Scan for the cell matching the given text and deliver its (x, y) coordinate at center. 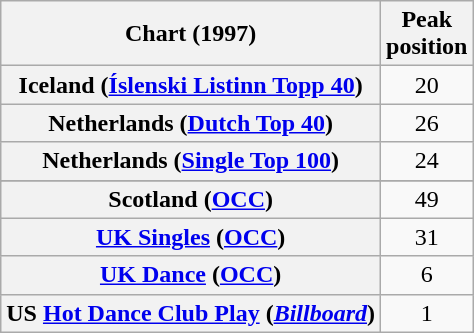
Netherlands (Dutch Top 40) (191, 123)
1 (427, 313)
31 (427, 237)
Chart (1997) (191, 34)
Iceland (Íslenski Listinn Topp 40) (191, 85)
6 (427, 275)
Netherlands (Single Top 100) (191, 161)
US Hot Dance Club Play (Billboard) (191, 313)
UK Dance (OCC) (191, 275)
49 (427, 199)
UK Singles (OCC) (191, 237)
26 (427, 123)
Scotland (OCC) (191, 199)
20 (427, 85)
Peakposition (427, 34)
24 (427, 161)
